Determine the [x, y] coordinate at the center of the cell enclosing the given text.  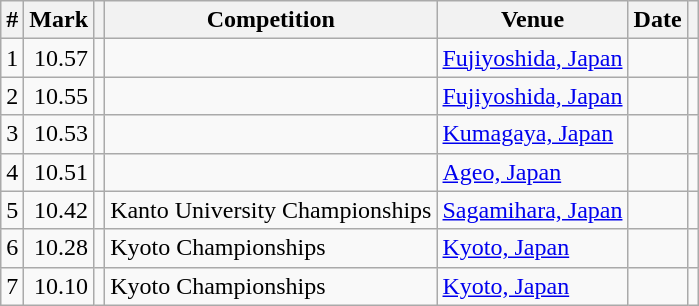
Mark [59, 20]
1 [12, 58]
Competition [271, 20]
6 [12, 248]
10.10 [59, 286]
# [12, 20]
Sagamihara, Japan [532, 210]
10.42 [59, 210]
10.55 [59, 96]
Kumagaya, Japan [532, 134]
10.28 [59, 248]
10.53 [59, 134]
7 [12, 286]
Ageo, Japan [532, 172]
Kanto University Championships [271, 210]
2 [12, 96]
10.51 [59, 172]
Venue [532, 20]
4 [12, 172]
Date [658, 20]
5 [12, 210]
3 [12, 134]
10.57 [59, 58]
